Return [x, y] of the center of cell containing provided text 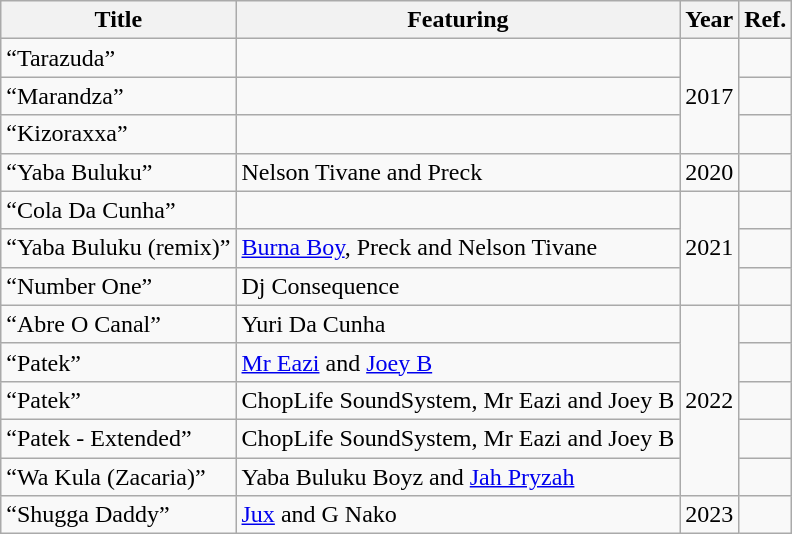
Jux and G Nako [458, 515]
“Wa Kula (Zacaria)” [118, 477]
2022 [710, 400]
Year [710, 20]
Burna Boy, Preck and Nelson Tivane [458, 248]
Nelson Tivane and Preck [458, 172]
“Shugga Daddy” [118, 515]
2017 [710, 96]
2020 [710, 172]
“Tarazuda” [118, 58]
“Yaba Buluku” [118, 172]
2021 [710, 248]
“Number One” [118, 286]
Yaba Buluku Boyz and Jah Pryzah [458, 477]
Dj Consequence [458, 286]
“Yaba Buluku (remix)” [118, 248]
Mr Eazi and Joey B [458, 362]
“Kizoraxxa” [118, 134]
“Cola Da Cunha” [118, 210]
“Marandza” [118, 96]
“Abre O Canal” [118, 324]
Ref. [766, 20]
Yuri Da Cunha [458, 324]
Featuring [458, 20]
“Patek - Extended” [118, 438]
Title [118, 20]
2023 [710, 515]
